Return the [X, Y] coordinate for the center point of the cell that contains the specified text.  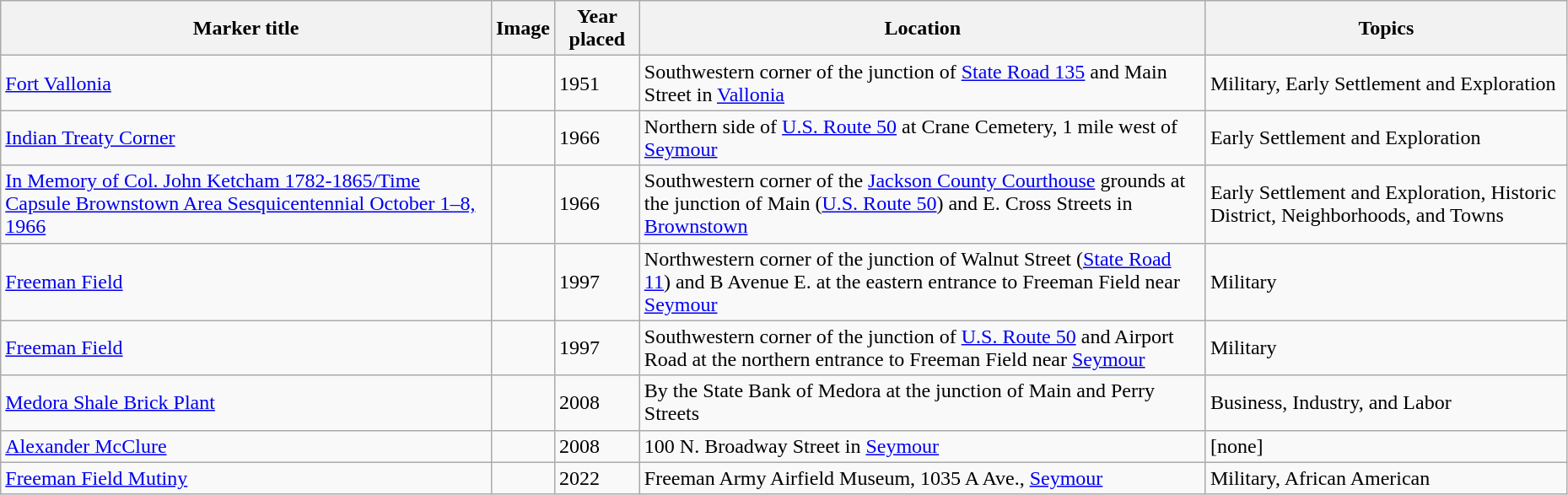
Freeman Army Airfield Museum, 1035 A Ave., Seymour [923, 478]
Year placed [597, 29]
Military, African American [1386, 478]
Southwestern corner of the junction of State Road 135 and Main Street in Vallonia [923, 83]
Indian Treaty Corner [246, 138]
Location [923, 29]
[none] [1386, 446]
Northern side of U.S. Route 50 at Crane Cemetery, 1 mile west of Seymour [923, 138]
By the State Bank of Medora at the junction of Main and Perry Streets [923, 403]
Southwestern corner of the junction of U.S. Route 50 and Airport Road at the northern entrance to Freeman Field near Seymour [923, 347]
Image [523, 29]
Early Settlement and Exploration, Historic District, Neighborhoods, and Towns [1386, 204]
In Memory of Col. John Ketcham 1782-1865/Time Capsule Brownstown Area Sesquicentennial October 1–8, 1966 [246, 204]
Marker title [246, 29]
Fort Vallonia [246, 83]
1951 [597, 83]
Military, Early Settlement and Exploration [1386, 83]
Freeman Field Mutiny [246, 478]
Topics [1386, 29]
2022 [597, 478]
Medora Shale Brick Plant [246, 403]
Northwestern corner of the junction of Walnut Street (State Road 11) and B Avenue E. at the eastern entrance to Freeman Field near Seymour [923, 282]
Early Settlement and Exploration [1386, 138]
100 N. Broadway Street in Seymour [923, 446]
Southwestern corner of the Jackson County Courthouse grounds at the junction of Main (U.S. Route 50) and E. Cross Streets in Brownstown [923, 204]
Alexander McClure [246, 446]
Business, Industry, and Labor [1386, 403]
